Scan for the cell matching the given text and deliver its (x, y) coordinate at center. 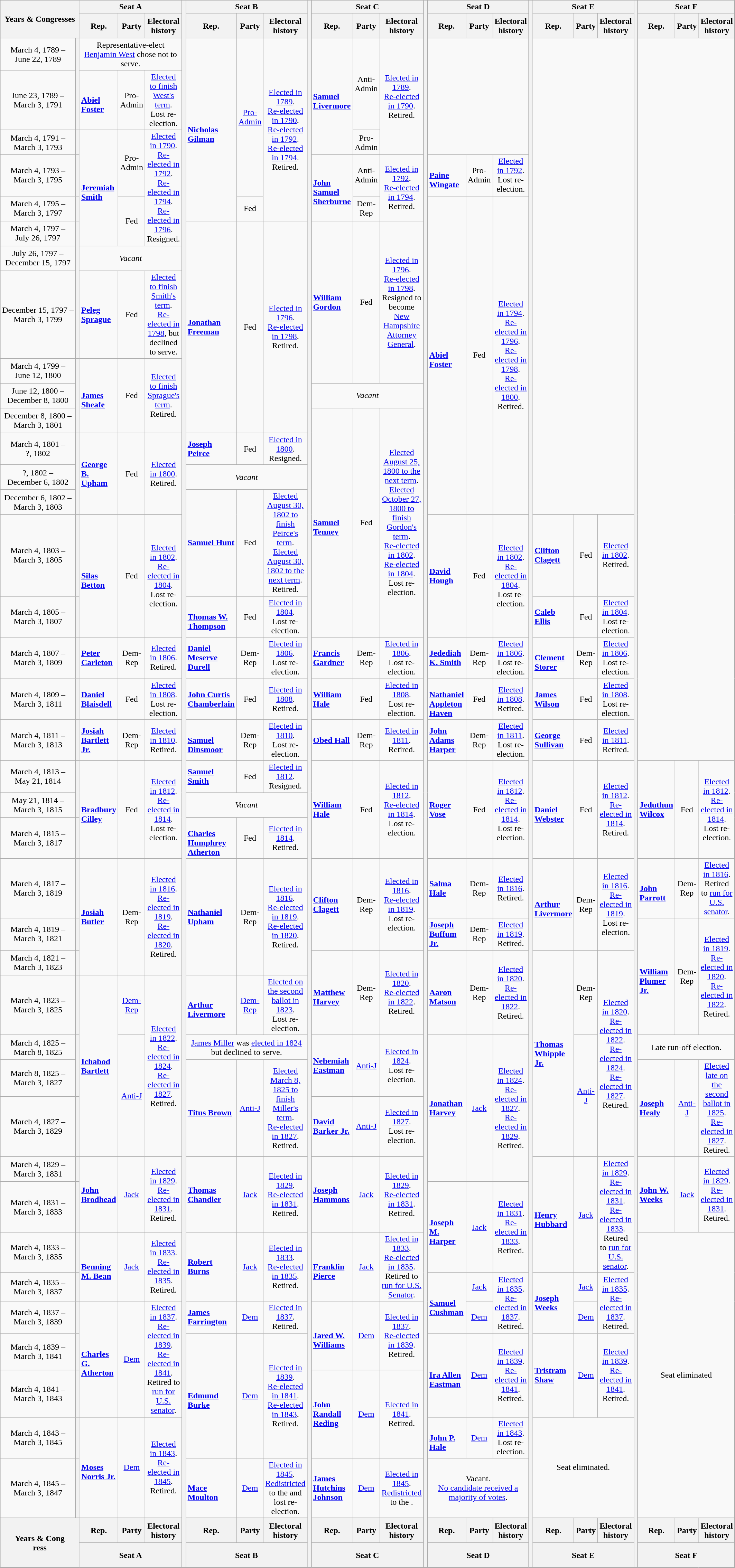
Elected August 25, 1800 to the next term.Elected October 27, 1800 to finish Gordon's term.Re-elected in 1802.Re-elected in 1804.Lost re-election. (402, 522)
Elected in 1845.Redistricted to the and lost re-election. (286, 1488)
March 4, 1791 –March 3, 1793 (38, 142)
March 4, 1799 –June 12, 1800 (38, 371)
Salma Hale (447, 889)
William Plumer Jr. (656, 976)
Elected in 1806.Retired. (164, 658)
Samuel Tenney (332, 522)
June 12, 1800 –December 8, 1800 (38, 396)
Charles Humphrey Atherton (211, 838)
March 4, 1845 –March 3, 1847 (38, 1488)
Thomas Whipple Jr. (553, 1054)
James Wilson (553, 699)
John W. Weeks (656, 1194)
Samuel Cushman (447, 1303)
March 4, 1833 –March 3, 1835 (38, 1252)
Elected in 1816.Retired. (511, 889)
John Samuel Sherburne (332, 188)
Benning M. Bean (99, 1267)
Elected to finish Smith's term.Re-elected in 1798, but declined to serve. (164, 314)
Elected in 1837.Retired. (286, 1317)
March 4, 1795 –March 3, 1797 (38, 208)
Elected in 1843.Lost re-election. (511, 1437)
Nehemiah Eastman (332, 1066)
Elected in 1831.Re-elected in 1833.Retired. (511, 1227)
Elected in 1841.Retired. (402, 1414)
March 4, 1803 –March 3, 1805 (38, 555)
Elected in 1819.Retired. (511, 934)
Elected in 1812.Resigned. (286, 776)
John P. Hale (447, 1437)
March 4, 1793 –March 3, 1795 (38, 176)
Representative-elect Benjamin West chose not to serve. (131, 54)
Joseph M. Harper (447, 1227)
Elected in 1794.Re-elected in 1796.Re-elected in 1798.Re-elected in 1800.Retired. (511, 355)
Elected in 1816.Retired to run for U.S. senator. (717, 889)
March 4, 1841 –March 3, 1843 (38, 1394)
Elected in 1820.Re-elected in 1822.Re-elected in 1824.Re-elected in 1827.Retired. (616, 1054)
Nathaniel Appleton Haven (447, 699)
March 4, 1843 –March 3, 1845 (38, 1437)
Bradbury Cilley (99, 809)
Elected in 1796.Re-elected in 1798.Retired. (286, 327)
Robert Burns (211, 1267)
Elected March 8, 1825 to finish Miller's term.Re-elected in 1827.Retired. (286, 1108)
Josiah Bartlett Jr. (99, 740)
Jedediah K. Smith (447, 658)
William Gordon (332, 302)
Elected in 1827.Lost re-election. (402, 1126)
James Hutchins Johnson (332, 1488)
Elected in 1792.Lost re-election. (511, 176)
Samuel Dinsmoor (211, 740)
March 4, 1807 –March 3, 1809 (38, 658)
Elected in 1789.Re-elected in 1790.Re-elected in 1792.Re-elected in 1794.Retired. (286, 130)
Moses Norris Jr. (99, 1467)
Elected in 1843.Re-elected in 1845.Retired. (164, 1467)
March 4, 1815 –March 3, 1817 (38, 838)
Nicholas Gilman (211, 130)
Ichabod Bartlett (99, 1066)
March 4, 1805 –March 3, 1807 (38, 616)
Josiah Butler (99, 917)
Samuel Hunt (211, 543)
December 6, 1802 –March 3, 1803 (38, 502)
David Hough (447, 576)
Elected late on the second ballot in 1825.Re-elected in 1827.Retired. (717, 1108)
Charles G. Atherton (99, 1359)
March 4, 1829 –March 3, 1831 (38, 1169)
Obed Hall (332, 740)
March 4, 1831 –March 3, 1833 (38, 1207)
Elected in 1789.Re-elected in 1790.Retired. (402, 97)
Nathaniel Upham (211, 917)
Joseph Peirce (211, 449)
Jeduthun Wilcox (656, 809)
Elected in 1833.Re-elected in 1835.Retired to run for U.S. Senator. (402, 1267)
Ira Allen Eastman (447, 1375)
?, 1802 –December 6, 1802 (38, 477)
Joseph Buffum Jr. (447, 934)
Titus Brown (211, 1108)
Henry Hubbard (553, 1215)
Elected in 1802.Retired. (616, 555)
December 15, 1797 –March 3, 1799 (38, 314)
Jonathan Freeman (211, 327)
Jared W. Williams (332, 1336)
Elected in 1829.Re-elected in 1831.Re-elected in 1833.Retired to run for U.S. senator. (616, 1215)
Joseph Healy (656, 1108)
David Barker Jr. (332, 1126)
Daniel Blaisdell (99, 699)
March 4, 1811 –March 3, 1813 (38, 740)
Elected in 1812.Re-elected in 1814.Retired. (616, 809)
Silas Betton (99, 576)
Elected in 1837.Re-elected in 1839.Retired. (402, 1336)
Peleg Sprague (99, 314)
Elected in 1810.Lost re-election. (286, 740)
Elected to finish Sprague's term.Retired. (164, 396)
John Adams Harper (447, 740)
James Farrington (211, 1317)
Samuel Livermore (332, 97)
Clement Storer (553, 658)
March 4, 1813 –May 21, 1814 (38, 776)
Elected to finish West's term.Lost re-election. (164, 100)
Elected in 1810.Retired. (164, 740)
Caleb Ellis (553, 616)
March 4, 1797 –July 26, 1797 (38, 233)
Elected in 1824.Re-elected in 1827.Re-elected in 1829.Retired. (511, 1108)
Seat eliminated. (583, 1467)
Aaron Matson (447, 992)
March 4, 1819 –March 3, 1821 (38, 934)
Roger Vose (447, 809)
Elected in 1814.Retired. (286, 838)
Joseph Hammons (332, 1194)
Elected in 1800.Resigned. (286, 449)
March 4, 1825 –March 8, 1825 (38, 1047)
James Sheafe (99, 396)
Francis Gardner (332, 658)
June 23, 1789 –March 3, 1791 (38, 100)
Tristram Shaw (553, 1375)
Late run-off election. (686, 1047)
March 4, 1827 –March 3, 1829 (38, 1126)
March 4, 1823 –March 3, 1825 (38, 1005)
Peter Carleton (99, 658)
Thomas Chandler (211, 1194)
Elected in 1824.Lost re-election. (402, 1066)
John Parrott (656, 889)
Elected in 1845.Redistricted to the . (402, 1488)
Elected in 1822.Re-elected in 1824.Re-elected in 1827.Retired. (164, 1066)
Elected August 30, 1802 to finish Peirce's term.Elected August 30, 1802 to the next term.Retired. (286, 543)
March 4, 1821 –March 3, 1823 (38, 963)
Elected in 1811.Lost re-election. (511, 740)
Paine Wingate (447, 176)
March 4, 1839 –March 3, 1841 (38, 1352)
Elected in 1819.Re-elected in 1820.Re-elected in 1822.Retired. (717, 976)
James Miller was elected in 1824 but declined to serve. (246, 1047)
March 8, 1825 –March 3, 1827 (38, 1078)
Mace Moulton (211, 1488)
March 4, 1801 –?, 1802 (38, 449)
George Sullivan (553, 740)
Elected on the second ballot in 1823.Lost re-election. (286, 1005)
Matthew Harvey (332, 992)
Elected in 1790.Re-elected in 1792.Re-elected in 1794.Re-elected in 1796.Resigned. (164, 188)
Joseph Weeks (553, 1303)
Thomas W. Thompson (211, 616)
John Curtis Chamberlain (211, 699)
Elected in 1792.Re-elected in 1794.Retired. (402, 188)
George B. Upham (99, 474)
March 4, 1835 –March 3, 1837 (38, 1287)
Jeremiah Smith (99, 188)
May 21, 1814 –March 3, 1815 (38, 805)
John Randall Reding (332, 1414)
Elected in 1796.Re-elected in 1798.Resigned to become New Hampshire Attorney General. (402, 302)
Franklin Pierce (332, 1267)
March 4, 1809 –March 3, 1811 (38, 699)
March 4, 1837 –March 3, 1839 (38, 1317)
March 4, 1789 –June 22, 1789 (38, 54)
Jonathan Harvey (447, 1108)
Daniel Meserve Durell (211, 658)
Elected in 1800.Retired. (164, 474)
Vacant.No candidate received a majority of votes. (478, 1488)
Elected in 1837.Re-elected in 1839.Re-elected in 1841.Retired to run for U.S. senator. (164, 1359)
December 8, 1800 –March 3, 1801 (38, 421)
Years & Congresses (40, 19)
Seat eliminated (686, 1375)
July 26, 1797 –December 15, 1797 (38, 258)
Samuel Smith (211, 776)
Years & Congress (40, 1543)
Edmund Burke (211, 1396)
Daniel Webster (553, 809)
March 4, 1817 –March 3, 1819 (38, 889)
Elected in 1839.Re-elected in 1841.Re-elected in 1843.Retired. (286, 1396)
John Brodhead (99, 1194)
